Detect which cell encompasses the target text, then output its [X, Y] center coordinate. 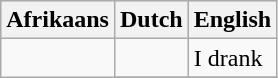
I drank [232, 58]
Afrikaans [58, 20]
Dutch [151, 20]
English [232, 20]
